Determine the [X, Y] coordinate at the center of the cell enclosing the given text.  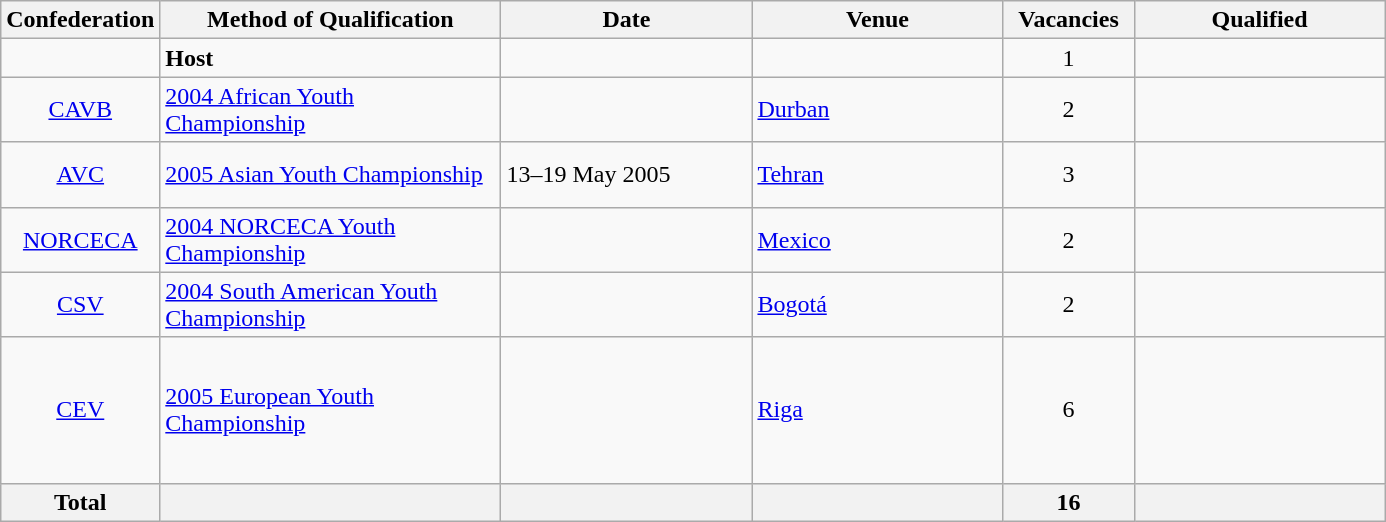
1 [1068, 58]
CAVB [80, 110]
CEV [80, 410]
Confederation [80, 20]
Method of Qualification [330, 20]
Riga [878, 410]
Tehran [878, 174]
Date [626, 20]
2004 South American Youth Championship [330, 304]
2004 African Youth Championship [330, 110]
2004 NORCECA Youth Championship [330, 240]
3 [1068, 174]
2005 European Youth Championship [330, 410]
6 [1068, 410]
16 [1068, 502]
Durban [878, 110]
NORCECA [80, 240]
Bogotá [878, 304]
Host [330, 58]
Qualified [1260, 20]
Mexico [878, 240]
AVC [80, 174]
Venue [878, 20]
CSV [80, 304]
Total [80, 502]
Vacancies [1068, 20]
13–19 May 2005 [626, 174]
2005 Asian Youth Championship [330, 174]
